From the cell containing the given text, extract its center point as [X, Y] coordinate. 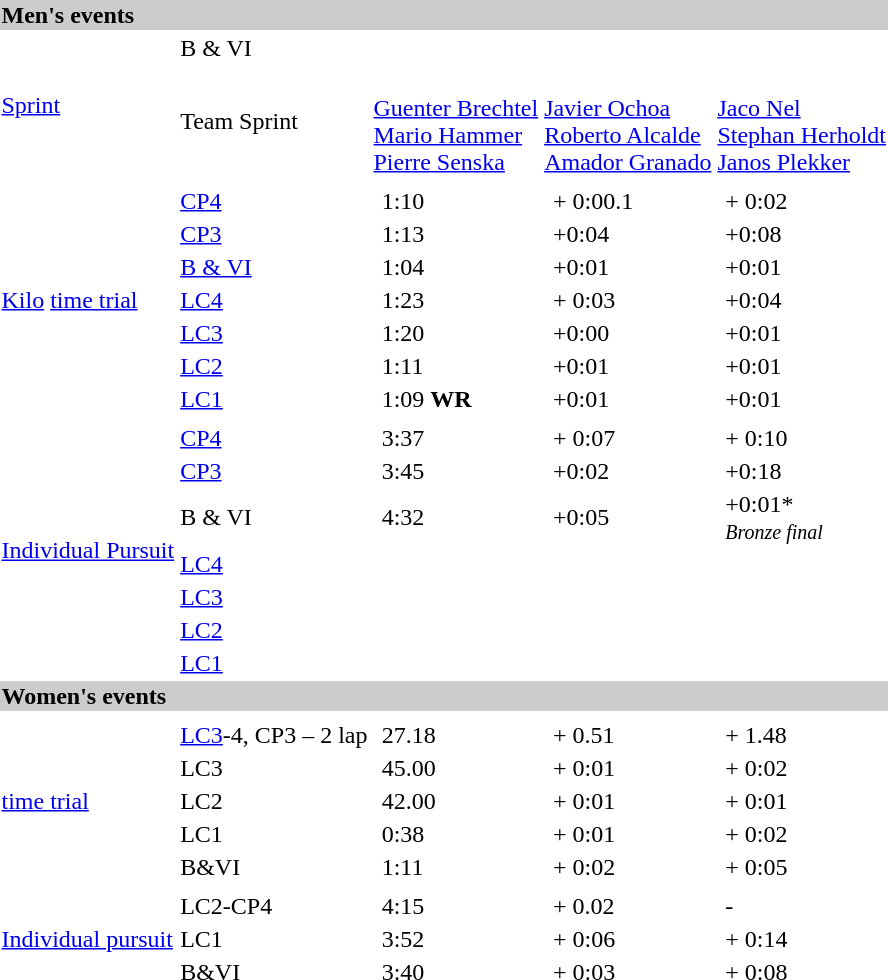
1:04 [460, 267]
Kilo time trial [88, 300]
42.00 [460, 801]
Sprint [88, 105]
+ 0:00.1 [632, 201]
+ 0:14 [806, 939]
1:20 [460, 333]
time trial [88, 801]
LC2-CP4 [274, 906]
+0:08 [806, 234]
+ 1.48 [806, 735]
45.00 [460, 768]
+0:18 [806, 471]
+ 0.51 [632, 735]
Individual Pursuit [88, 550]
3:37 [460, 438]
Men's events [444, 15]
+0:05 [632, 518]
Javier OchoaRoberto AlcaldeAmador Granado [628, 122]
+ 0.02 [632, 906]
Women's events [444, 696]
+ 0:10 [806, 438]
LC3-4, CP3 – 2 lap [274, 735]
Guenter BrechtelMario HammerPierre Senska [456, 122]
1:10 [460, 201]
B&VI [274, 867]
1:13 [460, 234]
Team Sprint [274, 122]
- [806, 906]
0:38 [460, 834]
+0:02 [632, 471]
27.18 [460, 735]
1:23 [460, 300]
Jaco NelStephan HerholdtJanos Plekker [802, 122]
+ 0:06 [632, 939]
1:09 WR [460, 399]
+ 0:05 [806, 867]
3:45 [460, 471]
3:52 [460, 939]
4:32 [460, 518]
+0:01*Bronze final [806, 518]
4:15 [460, 906]
+ 0:07 [632, 438]
+ 0:03 [632, 300]
+0:00 [632, 333]
